From the cell containing the given text, extract its center point as [X, Y] coordinate. 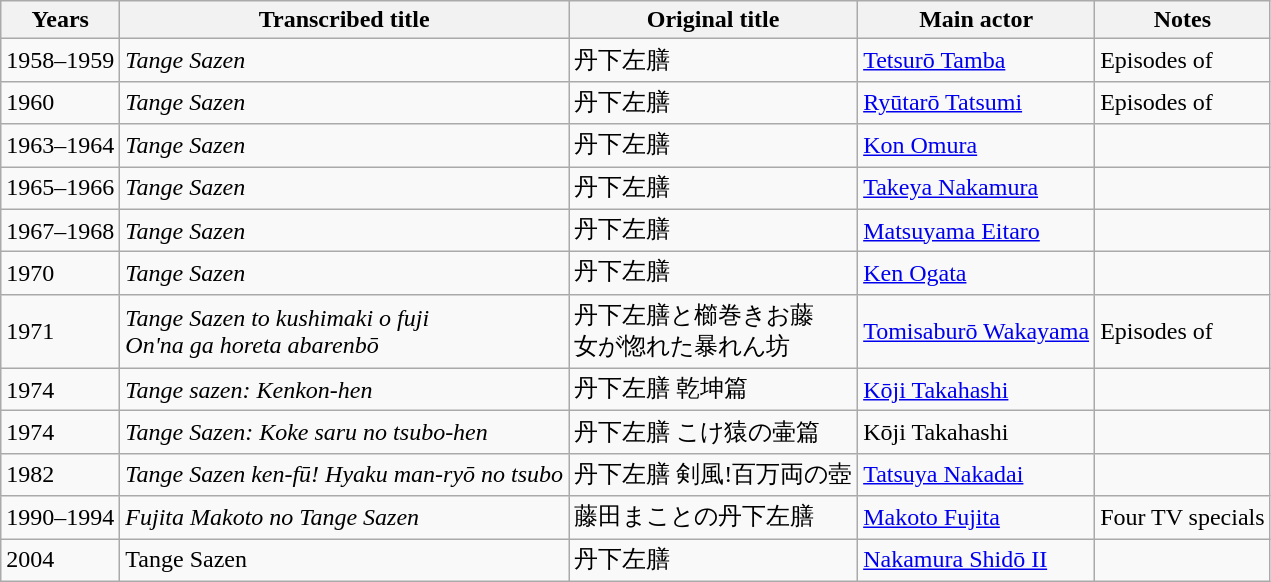
1971 [60, 331]
1963–1964 [60, 146]
Tatsuya Nakadai [976, 474]
Tange sazen: Kenkon-hen [344, 390]
Matsuyama Eitaro [976, 230]
Original title [714, 20]
1958–1959 [60, 60]
丹下左膳 乾坤篇 [714, 390]
藤田まことの丹下左膳 [714, 518]
1990–1994 [60, 518]
Transcribed title [344, 20]
Makoto Fujita [976, 518]
Kon Omura [976, 146]
Four TV specials [1183, 518]
2004 [60, 560]
丹下左膳 剣風!百万両の壺 [714, 474]
Years [60, 20]
1967–1968 [60, 230]
Fujita Makoto no Tange Sazen [344, 518]
1982 [60, 474]
1960 [60, 102]
Notes [1183, 20]
Tange Sazen ken-fū! Hyaku man-ryō no tsubo [344, 474]
丹下左膳と櫛巻きお藤女が惚れた暴れん坊 [714, 331]
Tange Sazen to kushimaki o fujiOn'na ga horeta abarenbō [344, 331]
Tomisaburō Wakayama [976, 331]
Tange Sazen: Koke saru no tsubo-hen [344, 432]
Main actor [976, 20]
Takeya Nakamura [976, 188]
丹下左膳 こけ猿の壷篇 [714, 432]
1970 [60, 274]
Ryūtarō Tatsumi [976, 102]
Ken Ogata [976, 274]
1965–1966 [60, 188]
Tetsurō Tamba [976, 60]
Nakamura Shidō II [976, 560]
